Search for the cell housing the specified text and yield its [x, y] center coordinate. 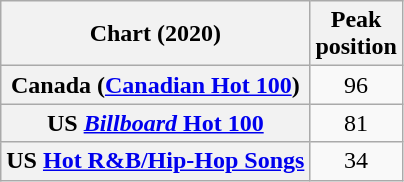
Canada (Canadian Hot 100) [156, 85]
US Hot R&B/Hip-Hop Songs [156, 161]
US Billboard Hot 100 [156, 123]
Peakposition [356, 34]
81 [356, 123]
34 [356, 161]
Chart (2020) [156, 34]
96 [356, 85]
